Extract the [x, y] coordinate from the center of the cell holding the provided text.  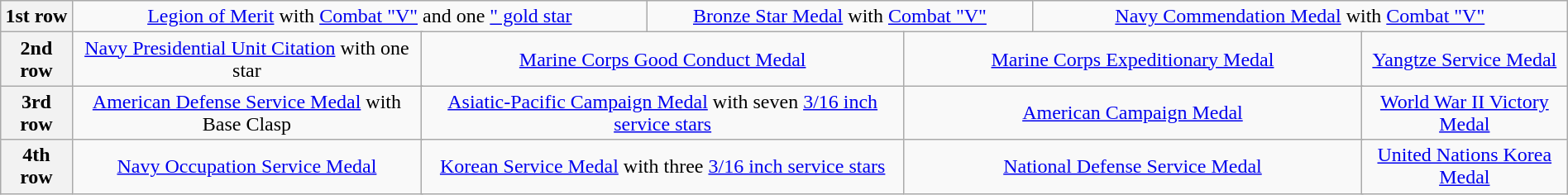
Marine Corps Good Conduct Medal [663, 59]
Marine Corps Expeditionary Medal [1133, 59]
Bronze Star Medal with Combat "V" [840, 17]
American Campaign Medal [1133, 112]
Yangtze Service Medal [1464, 59]
Navy Commendation Medal with Combat "V" [1300, 17]
National Defense Service Medal [1133, 167]
Navy Presidential Unit Citation with one star [246, 59]
3rd row [36, 112]
Navy Occupation Service Medal [246, 167]
1st row [36, 17]
Legion of Merit with Combat "V" and one " gold star [359, 17]
4th row [36, 167]
2nd row [36, 59]
United Nations Korea Medal [1464, 167]
American Defense Service Medal with Base Clasp [246, 112]
World War II Victory Medal [1464, 112]
Asiatic-Pacific Campaign Medal with seven 3/16 inch service stars [663, 112]
Korean Service Medal with three 3/16 inch service stars [663, 167]
